Identify which cell holds the provided text, then report its [x, y] central coordinate. 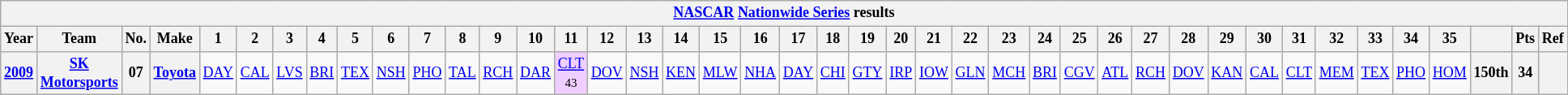
Pts [1526, 39]
NASCAR Nationwide Series results [784, 13]
1 [218, 39]
CGV [1079, 73]
MEM [1336, 73]
17 [798, 39]
12 [607, 39]
6 [390, 39]
CHI [833, 73]
13 [645, 39]
CLT43 [570, 73]
10 [536, 39]
26 [1115, 39]
14 [681, 39]
NHA [761, 73]
ATL [1115, 73]
9 [498, 39]
SK Motorsports [79, 73]
5 [356, 39]
18 [833, 39]
21 [935, 39]
IOW [935, 73]
33 [1375, 39]
3 [290, 39]
LVS [290, 73]
150th [1491, 73]
20 [901, 39]
Make [175, 39]
Year [19, 39]
7 [428, 39]
24 [1045, 39]
25 [1079, 39]
15 [719, 39]
23 [1009, 39]
35 [1450, 39]
31 [1299, 39]
DAR [536, 73]
16 [761, 39]
22 [970, 39]
HOM [1450, 73]
29 [1227, 39]
2 [254, 39]
11 [570, 39]
07 [136, 73]
Toyota [175, 73]
28 [1188, 39]
KAN [1227, 73]
No. [136, 39]
8 [462, 39]
KEN [681, 73]
4 [322, 39]
27 [1151, 39]
TAL [462, 73]
GLN [970, 73]
MLW [719, 73]
Team [79, 39]
19 [867, 39]
MCH [1009, 73]
CLT [1299, 73]
Ref [1553, 39]
32 [1336, 39]
GTY [867, 73]
30 [1265, 39]
IRP [901, 73]
2009 [19, 73]
